Determine the (x, y) coordinate at the center of the cell enclosing the given text.  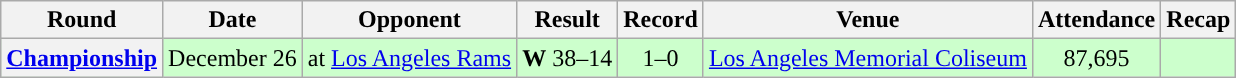
at Los Angeles Rams (409, 58)
December 26 (233, 58)
Round (82, 20)
Attendance (1096, 20)
Championship (82, 58)
Result (568, 20)
1–0 (661, 58)
Recap (1198, 20)
Record (661, 20)
Date (233, 20)
Venue (868, 20)
Los Angeles Memorial Coliseum (868, 58)
87,695 (1096, 58)
Opponent (409, 20)
W 38–14 (568, 58)
